Determine the (X, Y) coordinate at the center of the cell enclosing the given text.  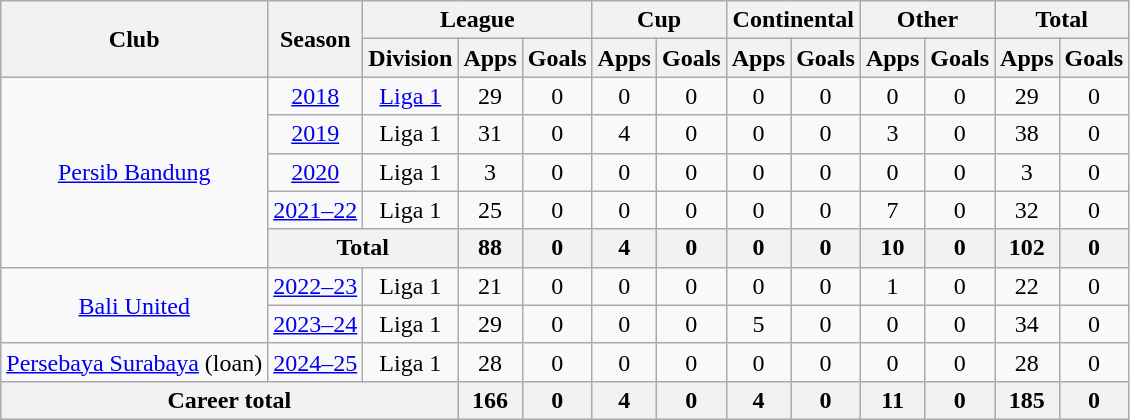
2021–22 (316, 210)
Club (134, 39)
League (478, 20)
88 (490, 248)
102 (1027, 248)
38 (1027, 134)
2018 (316, 96)
32 (1027, 210)
25 (490, 210)
34 (1027, 324)
Season (316, 39)
2024–25 (316, 362)
2023–24 (316, 324)
Persebaya Surabaya (loan) (134, 362)
166 (490, 400)
1 (892, 286)
Career total (230, 400)
Cup (659, 20)
Division (410, 58)
Continental (793, 20)
10 (892, 248)
7 (892, 210)
5 (758, 324)
Persib Bandung (134, 172)
Other (927, 20)
2020 (316, 172)
185 (1027, 400)
31 (490, 134)
11 (892, 400)
2019 (316, 134)
22 (1027, 286)
2022–23 (316, 286)
Bali United (134, 305)
21 (490, 286)
